Determine the (x, y) coordinate at the center of the cell enclosing the given text.  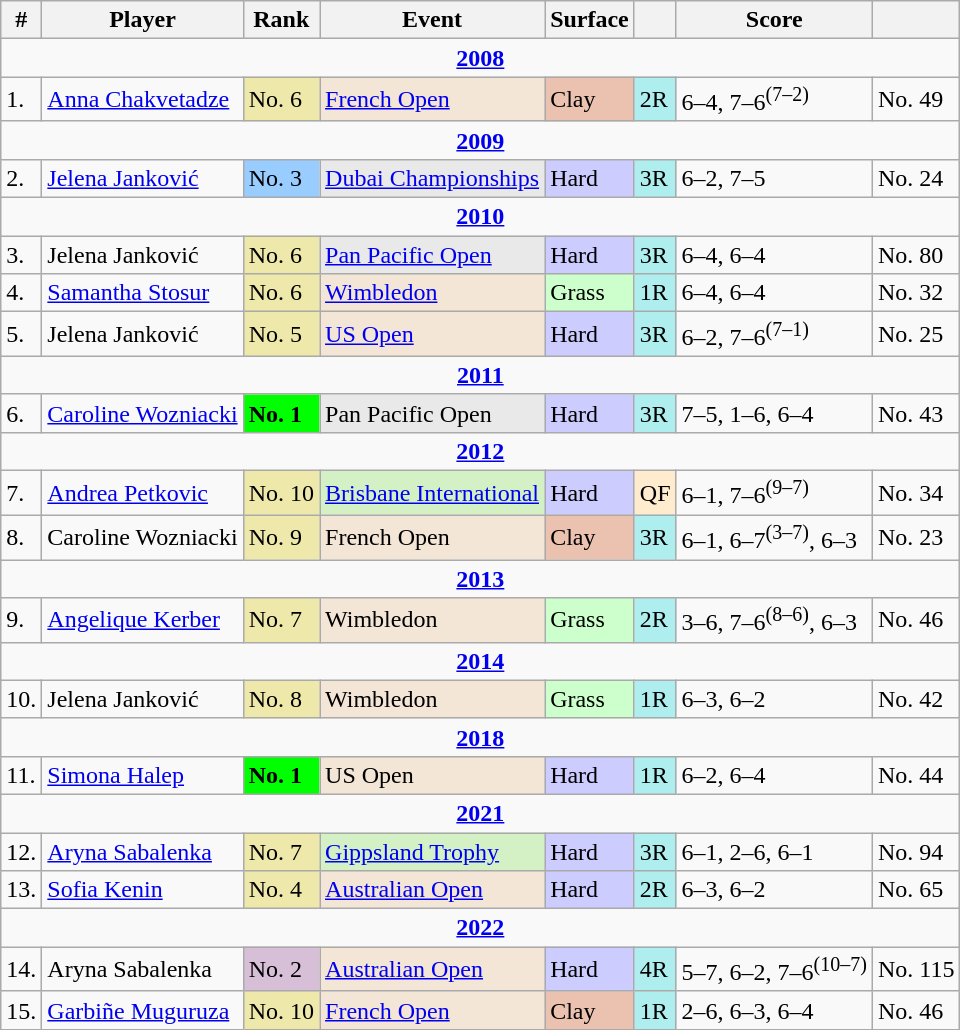
2018 (480, 737)
3. (22, 255)
2011 (480, 375)
No. 2 (281, 970)
11. (22, 775)
No. 42 (916, 699)
No. 3 (281, 178)
5–7, 6–2, 7–6(10–7) (774, 970)
No. 8 (281, 699)
Anna Chakvetadze (142, 100)
14. (22, 970)
Angelique Kerber (142, 620)
Samantha Stosur (142, 293)
Sofia Kenin (142, 890)
No. 23 (916, 538)
13. (22, 890)
Dubai Championships (432, 178)
Gippsland Trophy (432, 852)
Simona Halep (142, 775)
7–5, 1–6, 6–4 (774, 413)
5. (22, 334)
2021 (480, 813)
6–1, 6–7(3–7), 6–3 (774, 538)
4R (655, 970)
Surface (590, 20)
6–2, 7–6(7–1) (774, 334)
# (22, 20)
No. 65 (916, 890)
6–4, 7–6(7–2) (774, 100)
No. 32 (916, 293)
2. (22, 178)
Brisbane International (432, 492)
QF (655, 492)
Event (432, 20)
2022 (480, 928)
Rank (281, 20)
6. (22, 413)
1. (22, 100)
15. (22, 1010)
6–1, 7–6(9–7) (774, 492)
No. 5 (281, 334)
2012 (480, 451)
No. 94 (916, 852)
No. 44 (916, 775)
No. 9 (281, 538)
2–6, 6–3, 6–4 (774, 1010)
Player (142, 20)
10. (22, 699)
7. (22, 492)
No. 115 (916, 970)
No. 24 (916, 178)
Garbiñe Muguruza (142, 1010)
2008 (480, 58)
3–6, 7–6(8–6), 6–3 (774, 620)
No. 34 (916, 492)
2013 (480, 579)
4. (22, 293)
8. (22, 538)
No. 43 (916, 413)
Score (774, 20)
12. (22, 852)
2010 (480, 217)
Andrea Petkovic (142, 492)
6–2, 6–4 (774, 775)
9. (22, 620)
No. 25 (916, 334)
No. 4 (281, 890)
No. 49 (916, 100)
6–1, 2–6, 6–1 (774, 852)
2009 (480, 140)
No. 80 (916, 255)
6–2, 7–5 (774, 178)
2014 (480, 661)
